Pinpoint the cell where the given text exists, returning its (x, y) midpoint coordinate. 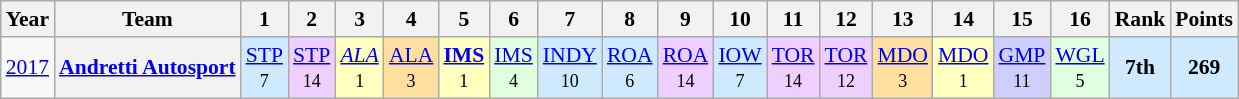
13 (902, 19)
MDO3 (902, 68)
6 (514, 19)
IMS4 (514, 68)
Andretti Autosport (148, 68)
2017 (28, 68)
9 (686, 19)
IMS1 (464, 68)
Points (1204, 19)
269 (1204, 68)
Team (148, 19)
2 (312, 19)
11 (794, 19)
14 (964, 19)
15 (1022, 19)
ROA14 (686, 68)
3 (360, 19)
ALA1 (360, 68)
4 (411, 19)
STP14 (312, 68)
WGL5 (1080, 68)
GMP11 (1022, 68)
IOW7 (740, 68)
ALA3 (411, 68)
7 (570, 19)
Year (28, 19)
Rank (1140, 19)
7th (1140, 68)
1 (264, 19)
12 (846, 19)
16 (1080, 19)
8 (630, 19)
MDO1 (964, 68)
INDY10 (570, 68)
10 (740, 19)
TOR14 (794, 68)
5 (464, 19)
TOR12 (846, 68)
ROA6 (630, 68)
STP7 (264, 68)
